Provide the (x, y) coordinate of the cell's center where the given text is located.  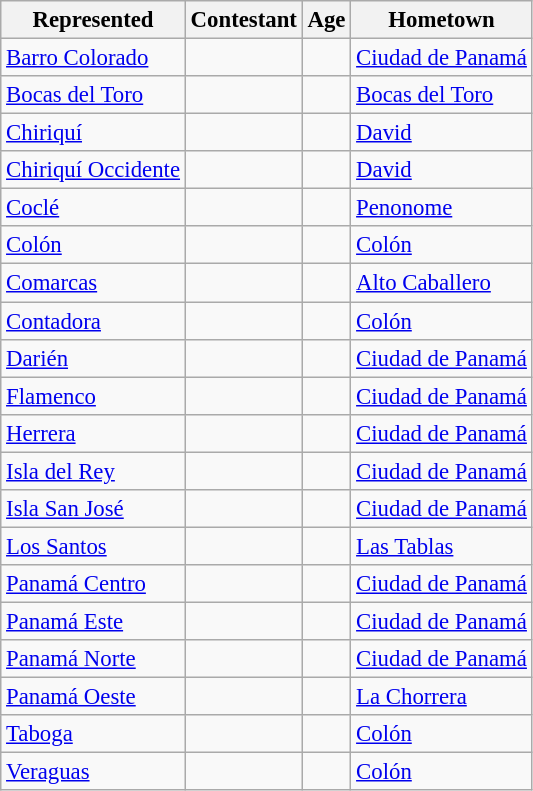
Isla San José (94, 509)
Isla del Rey (94, 471)
Represented (94, 20)
Panamá Este (94, 621)
Panamá Norte (94, 659)
Panamá Centro (94, 584)
Panamá Oeste (94, 697)
Chiriquí Occidente (94, 170)
Age (326, 20)
Veraguas (94, 772)
Los Santos (94, 546)
Comarcas (94, 283)
Contadora (94, 321)
Penonome (442, 208)
Herrera (94, 433)
La Chorrera (442, 697)
Alto Caballero (442, 283)
Taboga (94, 734)
Hometown (442, 20)
Las Tablas (442, 546)
Chiriquí (94, 133)
Flamenco (94, 396)
Coclé (94, 208)
Barro Colorado (94, 58)
Darién (94, 358)
Contestant (244, 20)
